Return the [X, Y] coordinate for the center point of the cell that contains the specified text.  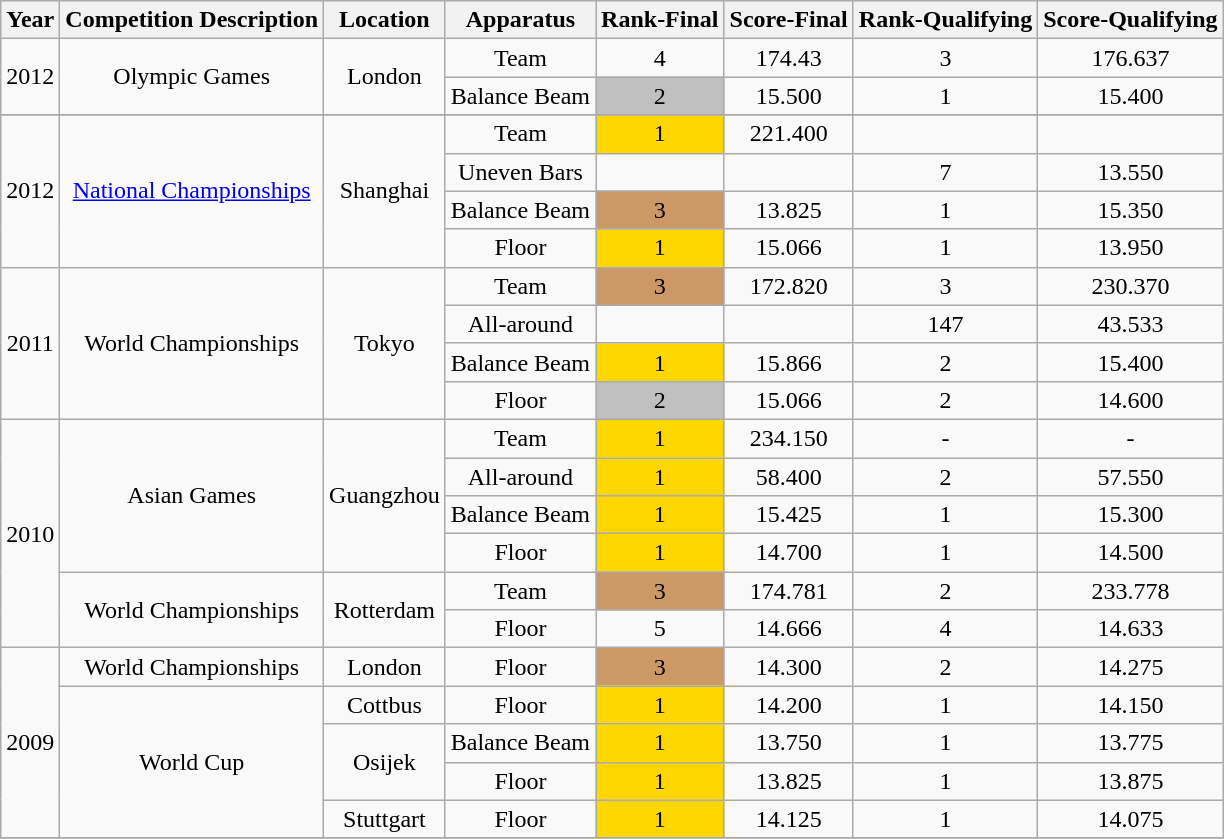
57.550 [1130, 477]
Osijek [385, 762]
172.820 [788, 286]
14.666 [788, 629]
58.400 [788, 477]
14.075 [1130, 819]
43.533 [1130, 324]
Olympic Games [192, 77]
14.150 [1130, 705]
14.600 [1130, 400]
National Championships [192, 191]
Rank-Final [660, 20]
14.633 [1130, 629]
15.500 [788, 96]
2009 [30, 743]
5 [660, 629]
174.781 [788, 591]
15.866 [788, 362]
World Cup [192, 762]
147 [945, 324]
2011 [30, 343]
Guangzhou [385, 495]
Asian Games [192, 495]
233.778 [1130, 591]
13.875 [1130, 781]
15.350 [1130, 210]
13.775 [1130, 743]
Score-Final [788, 20]
15.300 [1130, 515]
15.425 [788, 515]
14.700 [788, 553]
234.150 [788, 438]
Competition Description [192, 20]
Year [30, 20]
14.300 [788, 667]
14.200 [788, 705]
14.125 [788, 819]
Rank-Qualifying [945, 20]
Score-Qualifying [1130, 20]
2010 [30, 533]
221.400 [788, 134]
Cottbus [385, 705]
Location [385, 20]
174.43 [788, 58]
Uneven Bars [520, 172]
14.500 [1130, 553]
Stuttgart [385, 819]
Tokyo [385, 343]
7 [945, 172]
Shanghai [385, 191]
Apparatus [520, 20]
13.750 [788, 743]
230.370 [1130, 286]
13.950 [1130, 248]
Rotterdam [385, 610]
13.550 [1130, 172]
176.637 [1130, 58]
14.275 [1130, 667]
